From the cell containing the given text, extract its center point as [x, y] coordinate. 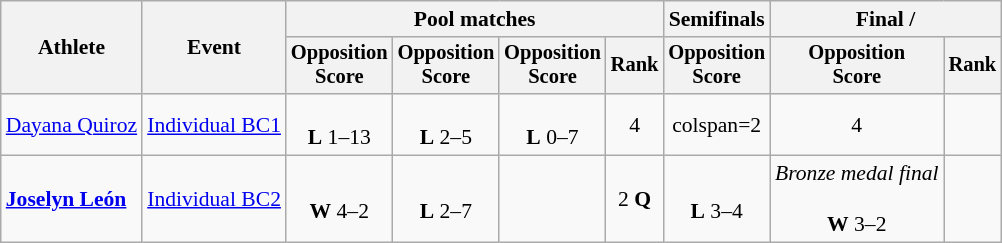
L 2–5 [446, 124]
2 Q [635, 200]
Event [214, 48]
Joselyn León [72, 200]
L 1–13 [340, 124]
W 4–2 [340, 200]
Individual BC2 [214, 200]
Individual BC1 [214, 124]
colspan=2 [716, 124]
L 3–4 [716, 200]
L 0–7 [552, 124]
L 2–7 [446, 200]
Dayana Quiroz [72, 124]
Final / [886, 19]
Pool matches [474, 19]
Bronze medal finalW 3–2 [857, 200]
Semifinals [716, 19]
Athlete [72, 48]
